Find where the given text appears and provide that cell's center as [x, y] coordinate. 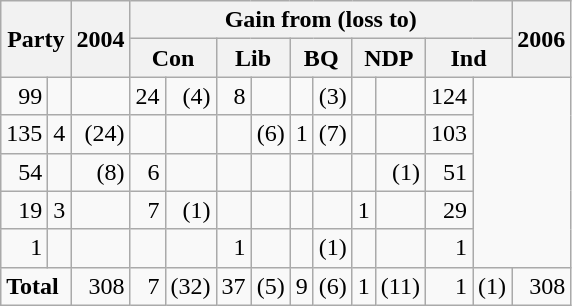
(11) [400, 286]
Total [36, 286]
135 [24, 134]
(5) [270, 286]
(3) [332, 96]
(24) [100, 134]
29 [448, 210]
103 [448, 134]
4 [60, 134]
NDP [388, 58]
(7) [332, 134]
6 [148, 172]
9 [302, 286]
54 [24, 172]
2004 [100, 39]
Gain from (loss to) [321, 20]
37 [234, 286]
124 [448, 96]
Lib [253, 58]
BQ [321, 58]
3 [60, 210]
Party [36, 39]
Ind [468, 58]
51 [448, 172]
2006 [542, 39]
8 [234, 96]
(32) [190, 286]
(8) [100, 172]
99 [24, 96]
Con [173, 58]
19 [24, 210]
(4) [190, 96]
24 [148, 96]
